Capture the cell that displays the provided text and extract its (X, Y) central coordinate. 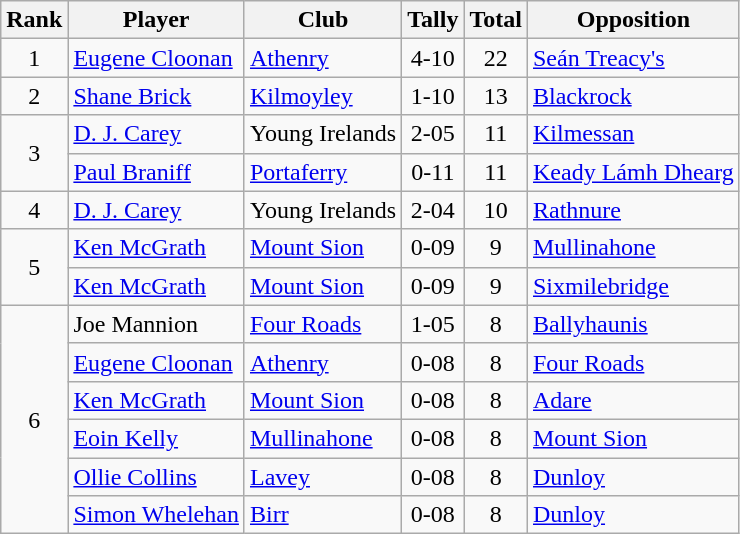
Lavey (322, 477)
Keady Lámh Dhearg (633, 172)
Rank (34, 20)
Player (156, 20)
Ollie Collins (156, 477)
2-05 (433, 134)
4-10 (433, 58)
22 (496, 58)
Total (496, 20)
3 (34, 153)
Rathnure (633, 210)
Sixmilebridge (633, 286)
2 (34, 96)
1 (34, 58)
Simon Whelehan (156, 515)
Blackrock (633, 96)
4 (34, 210)
Seán Treacy's (633, 58)
13 (496, 96)
Portaferry (322, 172)
Joe Mannion (156, 324)
Tally (433, 20)
Birr (322, 515)
1-05 (433, 324)
10 (496, 210)
Opposition (633, 20)
Paul Braniff (156, 172)
0-11 (433, 172)
Kilmoyley (322, 96)
Shane Brick (156, 96)
1-10 (433, 96)
Ballyhaunis (633, 324)
2-04 (433, 210)
Kilmessan (633, 134)
5 (34, 267)
Adare (633, 400)
Eoin Kelly (156, 438)
Club (322, 20)
6 (34, 419)
